Scan for the cell matching the given text and deliver its (x, y) coordinate at center. 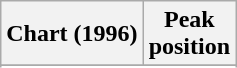
Peakposition (189, 34)
Chart (1996) (72, 34)
